Pinpoint the cell where the given text exists, returning its (x, y) midpoint coordinate. 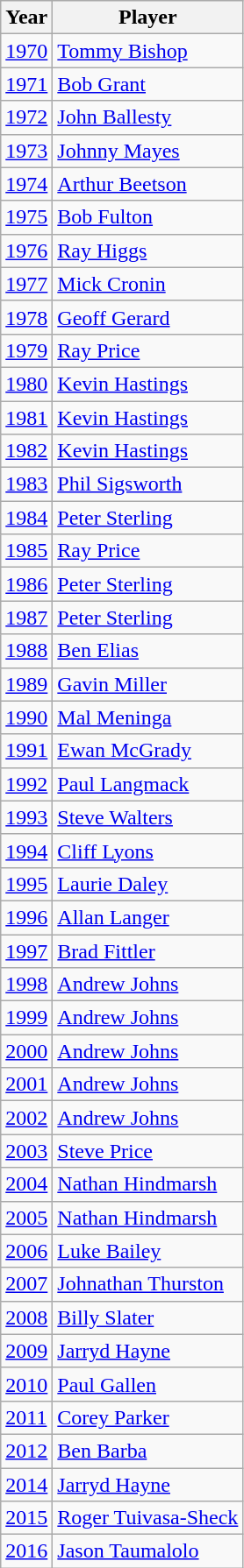
1976 (26, 251)
Luke Bailey (147, 1251)
Cliff Lyons (147, 851)
1990 (26, 717)
Year (26, 18)
Player (147, 18)
1981 (26, 418)
1978 (26, 317)
1970 (26, 51)
1985 (26, 551)
1987 (26, 618)
Ben Elias (147, 651)
2011 (26, 1417)
2003 (26, 1151)
1996 (26, 917)
2009 (26, 1351)
John Ballesty (147, 117)
2005 (26, 1218)
1980 (26, 384)
Bob Grant (147, 84)
1997 (26, 950)
1995 (26, 884)
Paul Gallen (147, 1384)
Jason Taumalolo (147, 1551)
1982 (26, 451)
Billy Slater (147, 1317)
Ewan McGrady (147, 751)
1988 (26, 651)
1991 (26, 751)
Brad Fittler (147, 950)
1971 (26, 84)
1974 (26, 184)
Phil Sigsworth (147, 484)
Mal Meninga (147, 717)
2014 (26, 1485)
1977 (26, 284)
1999 (26, 1018)
2000 (26, 1051)
1984 (26, 518)
Steve Price (147, 1151)
1989 (26, 684)
1992 (26, 784)
1975 (26, 217)
1983 (26, 484)
1994 (26, 851)
2016 (26, 1551)
1998 (26, 985)
2007 (26, 1284)
2015 (26, 1518)
Geoff Gerard (147, 317)
1986 (26, 584)
Johnathan Thurston (147, 1284)
1973 (26, 151)
Steve Walters (147, 817)
Bob Fulton (147, 217)
Laurie Daley (147, 884)
2006 (26, 1251)
Arthur Beetson (147, 184)
Allan Langer (147, 917)
Tommy Bishop (147, 51)
1993 (26, 817)
Ray Higgs (147, 251)
Mick Cronin (147, 284)
Johnny Mayes (147, 151)
2010 (26, 1384)
Paul Langmack (147, 784)
2012 (26, 1451)
2001 (26, 1084)
Ben Barba (147, 1451)
1979 (26, 350)
Gavin Miller (147, 684)
2008 (26, 1317)
Roger Tuivasa-Sheck (147, 1518)
Corey Parker (147, 1417)
1972 (26, 117)
2002 (26, 1118)
2004 (26, 1184)
